Pinpoint the cell where the given text exists, returning its (x, y) midpoint coordinate. 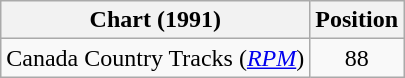
Canada Country Tracks (RPM) (156, 58)
Chart (1991) (156, 20)
88 (357, 58)
Position (357, 20)
